Return the [x, y] coordinate for the center point of the cell that contains the specified text.  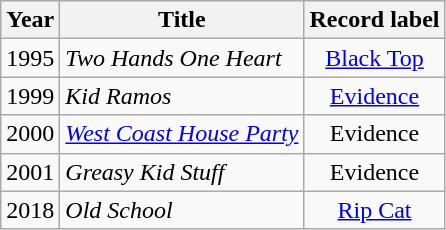
Two Hands One Heart [182, 58]
Title [182, 20]
1999 [30, 96]
Record label [374, 20]
2001 [30, 172]
2018 [30, 210]
2000 [30, 134]
Year [30, 20]
West Coast House Party [182, 134]
Greasy Kid Stuff [182, 172]
Kid Ramos [182, 96]
Rip Cat [374, 210]
Black Top [374, 58]
Old School [182, 210]
1995 [30, 58]
